Return (X, Y) of the center of cell containing provided text 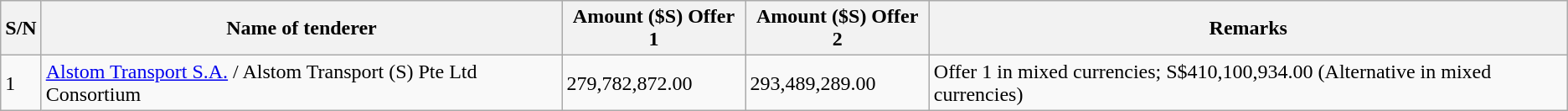
Alstom Transport S.A. / Alstom Transport (S) Pte Ltd Consortium (302, 82)
Amount ($S) Offer 1 (653, 29)
279,782,872.00 (653, 82)
S/N (21, 29)
Offer 1 in mixed currencies; S$410,100,934.00 (Alternative in mixed currencies) (1248, 82)
1 (21, 82)
Amount ($S) Offer 2 (838, 29)
Name of tenderer (302, 29)
Remarks (1248, 29)
293,489,289.00 (838, 82)
